Identify which cell holds the provided text, then report its [x, y] central coordinate. 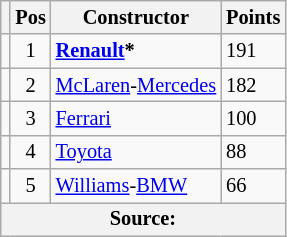
4 [30, 152]
McLaren-Mercedes [136, 85]
1 [30, 51]
Source: [143, 219]
Toyota [136, 152]
3 [30, 118]
88 [253, 152]
191 [253, 51]
2 [30, 85]
Renault* [136, 51]
66 [253, 186]
Constructor [136, 17]
100 [253, 118]
5 [30, 186]
Pos [30, 17]
Ferrari [136, 118]
Points [253, 17]
Williams-BMW [136, 186]
182 [253, 85]
